Extract the (x, y) coordinate from the center of the cell holding the provided text.  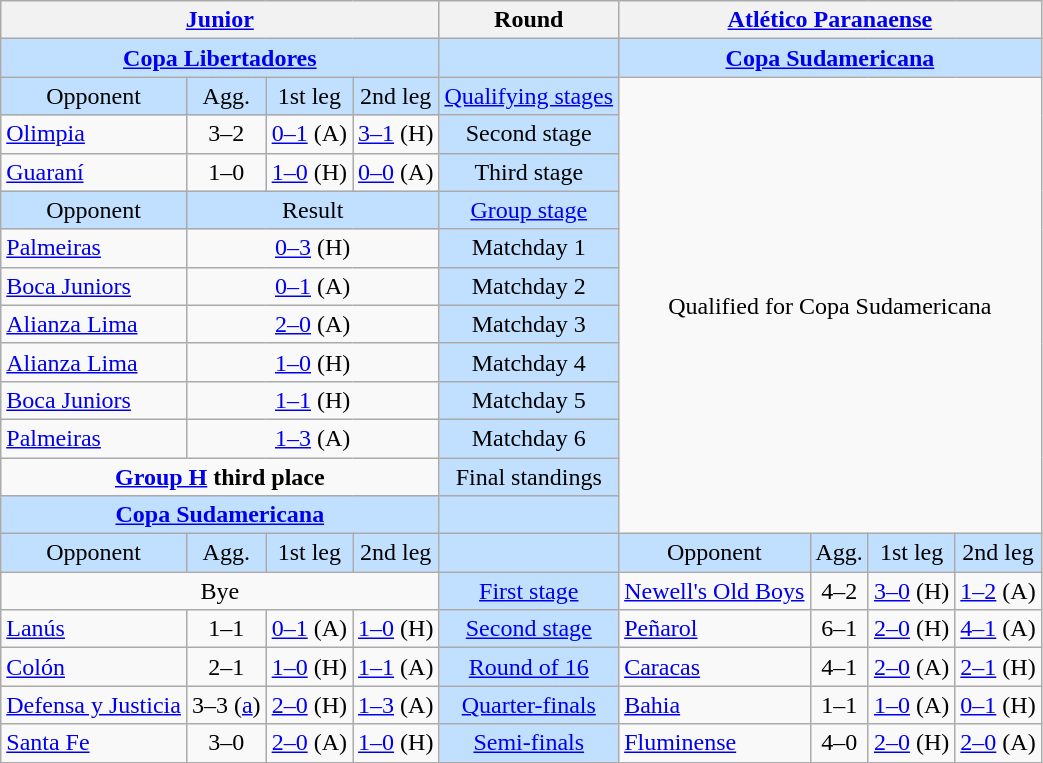
Matchday 1 (529, 248)
Result (312, 210)
3–0 (226, 743)
3–2 (226, 134)
2–1 (226, 667)
Matchday 3 (529, 324)
Quarter-finals (529, 705)
1–0 (A) (911, 705)
4–1 (A) (998, 629)
Fluminense (714, 743)
1–1 (A) (396, 667)
Third stage (529, 172)
Matchday 6 (529, 438)
Newell's Old Boys (714, 591)
Santa Fe (94, 743)
3–3 (a) (226, 705)
Colón (94, 667)
6–1 (839, 629)
1–0 (226, 172)
Group stage (529, 210)
Bahia (714, 705)
1–2 (A) (998, 591)
Round (529, 20)
Atlético Paranaense (830, 20)
Qualified for Copa Sudamericana (830, 306)
3–0 (H) (911, 591)
4–1 (839, 667)
Matchday 5 (529, 400)
2–1 (H) (998, 667)
Defensa y Justicia (94, 705)
Qualifying stages (529, 96)
Olimpia (94, 134)
Round of 16 (529, 667)
0–0 (A) (396, 172)
Semi-finals (529, 743)
4–0 (839, 743)
Lanús (94, 629)
Caracas (714, 667)
Peñarol (714, 629)
Guaraní (94, 172)
Matchday 2 (529, 286)
1–1 (H) (312, 400)
First stage (529, 591)
3–1 (H) (396, 134)
Junior (220, 20)
Group H third place (220, 477)
Bye (220, 591)
0–1 (H) (998, 705)
Copa Libertadores (220, 58)
Matchday 4 (529, 362)
0–3 (H) (312, 248)
4–2 (839, 591)
Final standings (529, 477)
